Provide the (X, Y) coordinate of the cell's center where the given text is located.  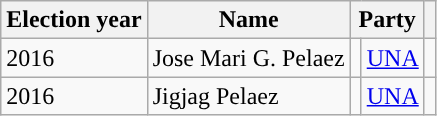
Name (248, 20)
Jose Mari G. Pelaez (248, 58)
Jigjag Pelaez (248, 96)
Party (387, 20)
Election year (74, 20)
